Locate the cell with the specified text and output its (x, y) center coordinate. 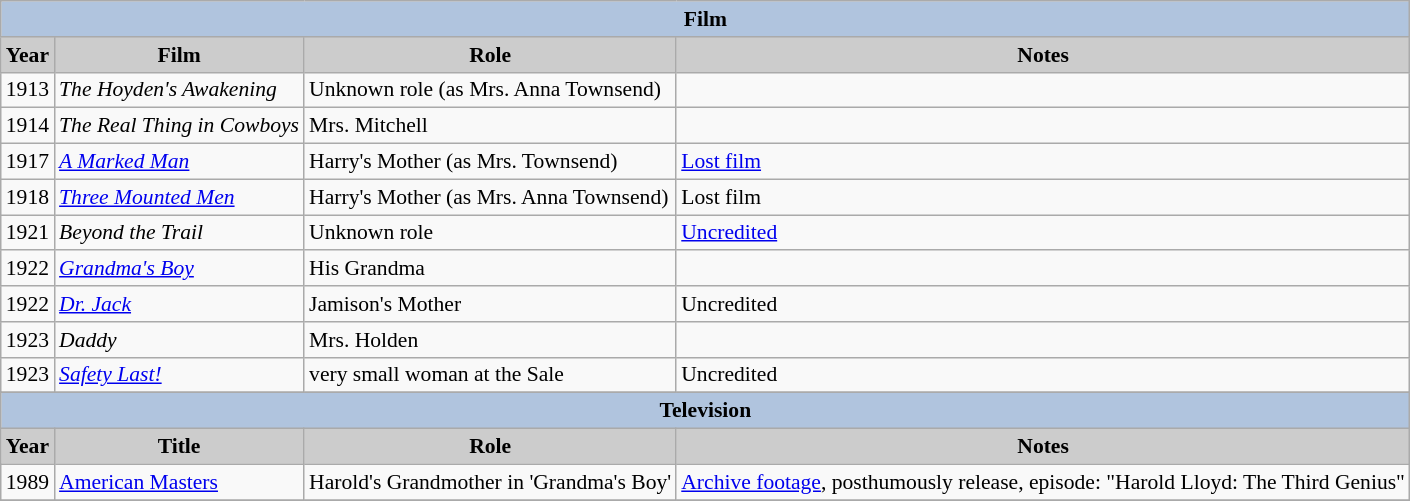
Harry's Mother (as Mrs. Anna Townsend) (490, 197)
Grandma's Boy (179, 269)
very small woman at the Sale (490, 375)
American Masters (179, 482)
His Grandma (490, 269)
Unknown role (as Mrs. Anna Townsend) (490, 90)
Daddy (179, 340)
Unknown role (490, 233)
Jamison's Mother (490, 304)
The Hoyden's Awakening (179, 90)
Mrs. Holden (490, 340)
Title (179, 447)
Three Mounted Men (179, 197)
1918 (28, 197)
Harry's Mother (as Mrs. Townsend) (490, 162)
Dr. Jack (179, 304)
Beyond the Trail (179, 233)
1917 (28, 162)
A Marked Man (179, 162)
Harold's Grandmother in 'Grandma's Boy' (490, 482)
The Real Thing in Cowboys (179, 126)
Television (706, 411)
Archive footage, posthumously release, episode: "Harold Lloyd: The Third Genius" (1043, 482)
1914 (28, 126)
1989 (28, 482)
Mrs. Mitchell (490, 126)
1913 (28, 90)
1921 (28, 233)
Safety Last! (179, 375)
